Search for the cell housing the specified text and yield its (x, y) center coordinate. 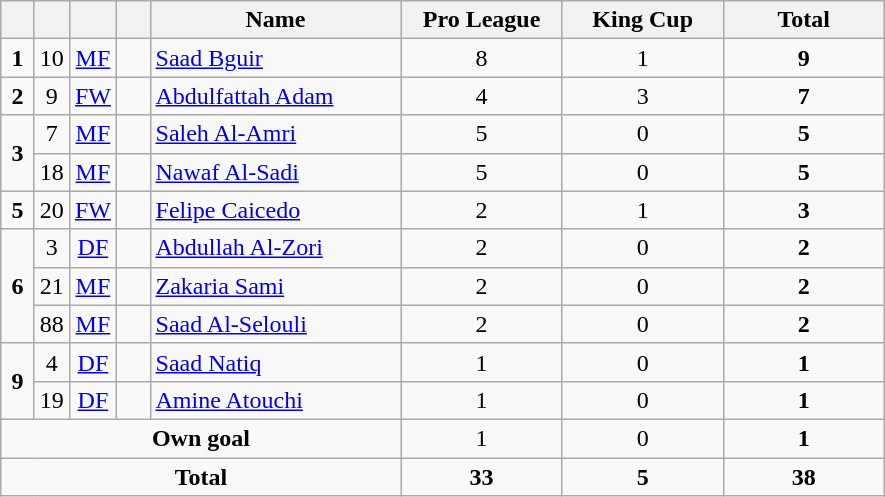
Saleh Al-Amri (276, 134)
King Cup (642, 20)
19 (52, 400)
10 (52, 58)
Zakaria Sami (276, 286)
88 (52, 324)
Own goal (201, 438)
18 (52, 172)
Pro League (482, 20)
6 (18, 286)
8 (482, 58)
Saad Bguir (276, 58)
Nawaf Al-Sadi (276, 172)
Saad Natiq (276, 362)
Abdulfattah Adam (276, 96)
Saad Al-Selouli (276, 324)
Abdullah Al-Zori (276, 248)
Amine Atouchi (276, 400)
33 (482, 477)
20 (52, 210)
Felipe Caicedo (276, 210)
21 (52, 286)
38 (804, 477)
Name (276, 20)
